Return [X, Y] of the center of cell containing provided text 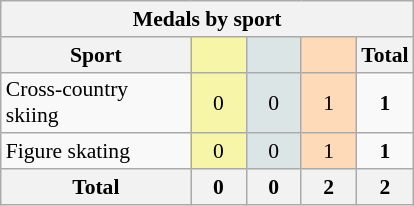
Sport [96, 55]
Figure skating [96, 152]
Medals by sport [208, 19]
Cross-country skiing [96, 102]
